Provide the [X, Y] coordinate of the cell's center where the given text is located.  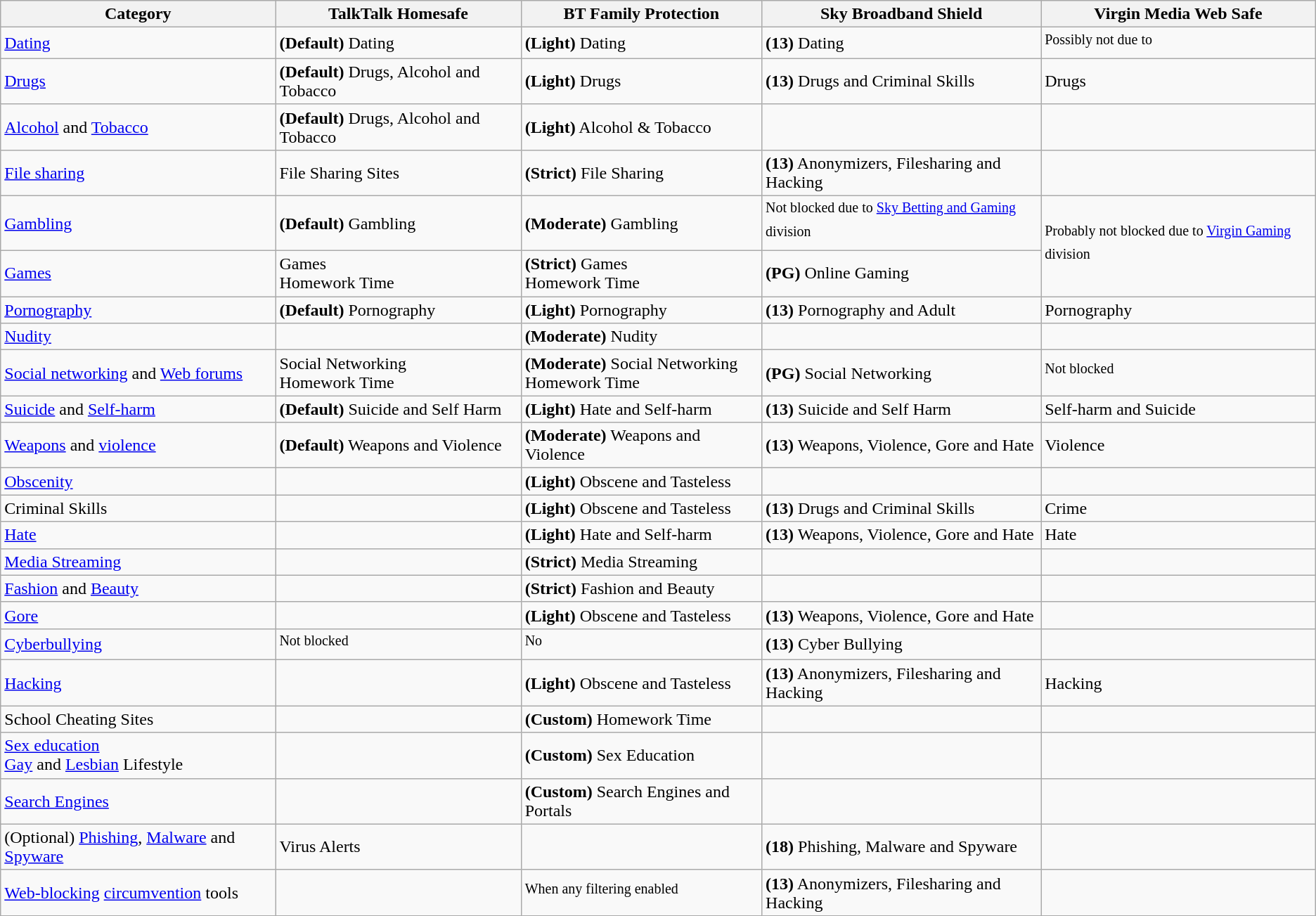
Sky Broadband Shield [901, 14]
(13) Suicide and Self Harm [901, 409]
File Sharing Sites [398, 173]
Media Streaming [138, 562]
BT Family Protection [641, 14]
(PG) Online Gaming [901, 274]
Games [138, 274]
Crime [1178, 508]
Weapons and violence [138, 446]
Self-harm and Suicide [1178, 409]
(Default) Pornography [398, 310]
Category [138, 14]
(Strict) Fashion and Beauty [641, 588]
Virgin Media Web Safe [1178, 14]
(Strict) GamesHomework Time [641, 274]
School Cheating Sites [138, 719]
Violence [1178, 446]
(PG) Social Networking [901, 373]
(Light) Alcohol & Tobacco [641, 127]
(Moderate) Nudity [641, 337]
(Default) Weapons and Violence [398, 446]
(Default) Dating [398, 44]
(Moderate) Social NetworkingHomework Time [641, 373]
(Custom) Search Engines and Portals [641, 801]
Alcohol and Tobacco [138, 127]
(Default) Suicide and Self Harm [398, 409]
(Moderate) Gambling [641, 224]
(Light) Drugs [641, 82]
(Default) Gambling [398, 224]
No [641, 644]
Criminal Skills [138, 508]
File sharing [138, 173]
(Custom) Homework Time [641, 719]
Social networking and Web forums [138, 373]
Fashion and Beauty [138, 588]
Social NetworkingHomework Time [398, 373]
(13) Dating [901, 44]
Cyberbullying [138, 644]
(Moderate) Weapons and Violence [641, 446]
(Optional) Phishing, Malware and Spyware [138, 846]
Virus Alerts [398, 846]
(Strict) File Sharing [641, 173]
Gore [138, 615]
TalkTalk Homesafe [398, 14]
Search Engines [138, 801]
(13) Cyber Bullying [901, 644]
Possibly not due to [1178, 44]
Probably not blocked due to Virgin Gaming division [1178, 246]
(Light) Pornography [641, 310]
(13) Pornography and Adult [901, 310]
Dating [138, 44]
Suicide and Self-harm [138, 409]
(Custom) Sex Education [641, 755]
(18) Phishing, Malware and Spyware [901, 846]
Nudity [138, 337]
(Strict) Media Streaming [641, 562]
(Light) Dating [641, 44]
Obscenity [138, 482]
Sex educationGay and Lesbian Lifestyle [138, 755]
Not blocked due to Sky Betting and Gaming division [901, 224]
Gambling [138, 224]
GamesHomework Time [398, 274]
Web-blocking circumvention tools [138, 893]
When any filtering enabled [641, 893]
